Determine the (X, Y) coordinate at the center of the cell enclosing the given text.  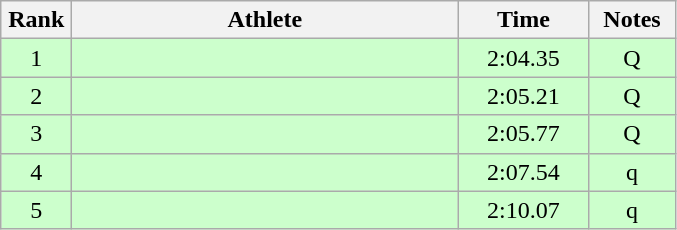
2:04.35 (524, 58)
4 (36, 172)
Rank (36, 20)
2 (36, 96)
2:07.54 (524, 172)
1 (36, 58)
Athlete (265, 20)
2:05.21 (524, 96)
Notes (632, 20)
3 (36, 134)
2:10.07 (524, 210)
5 (36, 210)
2:05.77 (524, 134)
Time (524, 20)
